Output the (x, y) coordinate of the center of the cell containing the given text.  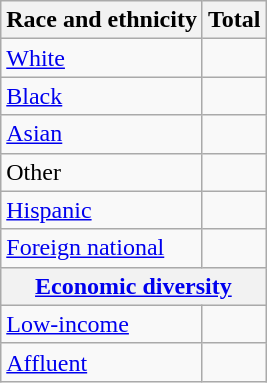
Affluent (102, 362)
Hispanic (102, 210)
Black (102, 96)
Low-income (102, 324)
Other (102, 172)
Race and ethnicity (102, 20)
Asian (102, 134)
Foreign national (102, 248)
White (102, 58)
Economic diversity (134, 286)
Total (234, 20)
